Capture the cell that displays the provided text and extract its [X, Y] central coordinate. 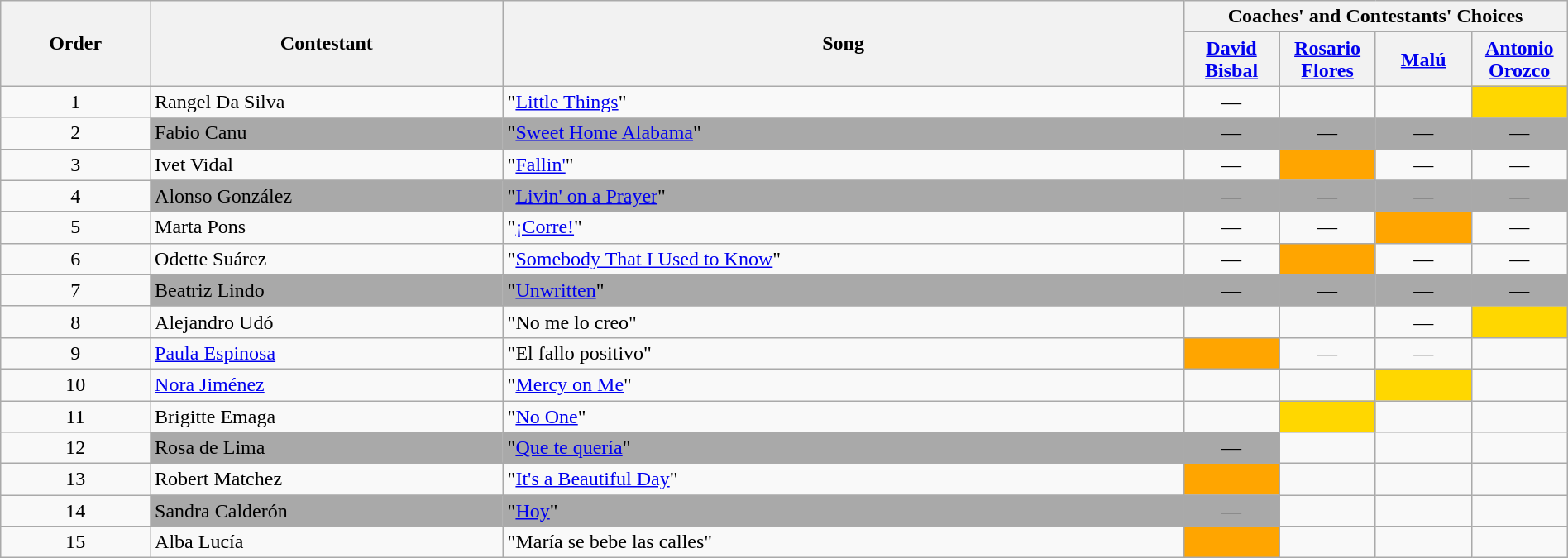
David Bisbal [1231, 60]
"Somebody That I Used to Know" [844, 259]
Sandra Calderón [327, 511]
Brigitte Emaga [327, 416]
4 [76, 196]
Alonso González [327, 196]
8 [76, 322]
Rosario Flores [1327, 60]
13 [76, 479]
Rangel Da Silva [327, 102]
Coaches' and Contestants' Choices [1375, 17]
"No me lo creo" [844, 322]
3 [76, 165]
Nora Jiménez [327, 384]
14 [76, 511]
6 [76, 259]
7 [76, 290]
Alba Lucía [327, 542]
Marta Pons [327, 227]
Fabio Canu [327, 133]
"Fallin'" [844, 165]
Alejandro Udó [327, 322]
15 [76, 542]
10 [76, 384]
"Que te quería" [844, 448]
"Little Things" [844, 102]
"Hoy" [844, 511]
"¡Corre!" [844, 227]
Antonio Orozco [1519, 60]
9 [76, 353]
Ivet Vidal [327, 165]
Malú [1423, 60]
"Unwritten" [844, 290]
Rosa de Lima [327, 448]
2 [76, 133]
Beatriz Lindo [327, 290]
"Sweet Home Alabama" [844, 133]
12 [76, 448]
Odette Suárez [327, 259]
Song [844, 43]
"Livin' on a Prayer" [844, 196]
Robert Matchez [327, 479]
"It's a Beautiful Day" [844, 479]
5 [76, 227]
11 [76, 416]
"María se bebe las calles" [844, 542]
"No One" [844, 416]
"Mercy on Me" [844, 384]
1 [76, 102]
"El fallo positivo" [844, 353]
Paula Espinosa [327, 353]
Contestant [327, 43]
Order [76, 43]
